Return the [X, Y] coordinate for the center point of the cell that contains the specified text.  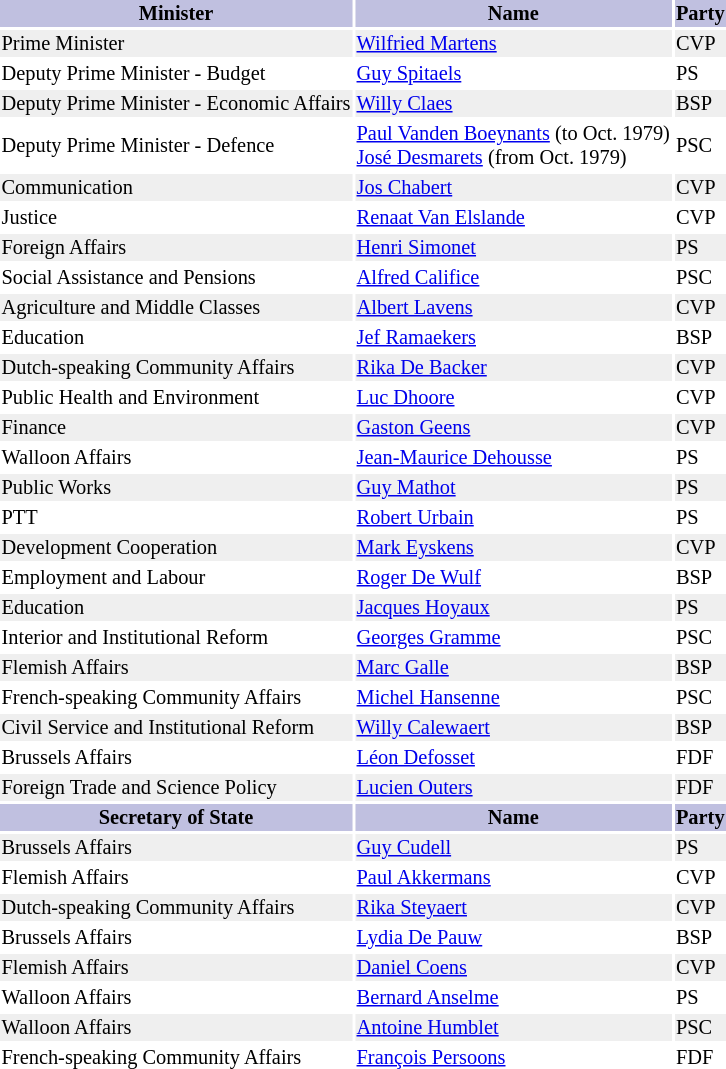
Deputy Prime Minister - Defence [176, 146]
Paul Vanden Boeynants (to Oct. 1979)José Desmarets (from Oct. 1979) [513, 146]
Paul Akkermans [513, 878]
Interior and Institutional Reform [176, 638]
Renaat Van Elslande [513, 218]
Gaston Geens [513, 428]
Public Health and Environment [176, 398]
Lucien Outers [513, 788]
Wilfried Martens [513, 44]
Willy Claes [513, 104]
Prime Minister [176, 44]
Minister [176, 14]
Agriculture and Middle Classes [176, 308]
Alfred Califice [513, 278]
Daniel Coens [513, 968]
Luc Dhoore [513, 398]
Guy Mathot [513, 488]
Lydia De Pauw [513, 938]
Mark Eyskens [513, 548]
Finance [176, 428]
Léon Defosset [513, 758]
Bernard Anselme [513, 998]
Michel Hansenne [513, 698]
Jos Chabert [513, 188]
Jean-Maurice Dehousse [513, 458]
Deputy Prime Minister - Budget [176, 74]
French-speaking Community Affairs [176, 698]
Deputy Prime Minister - Economic Affairs [176, 104]
Foreign Affairs [176, 248]
Roger De Wulf [513, 578]
Robert Urbain [513, 518]
Secretary of State [176, 818]
Rika Steyaert [513, 908]
Employment and Labour [176, 578]
Antoine Humblet [513, 1028]
Albert Lavens [513, 308]
Jef Ramaekers [513, 338]
Public Works [176, 488]
Willy Calewaert [513, 728]
PTT [176, 518]
Henri Simonet [513, 248]
Jacques Hoyaux [513, 608]
Guy Cudell [513, 848]
Marc Galle [513, 668]
Rika De Backer [513, 368]
Social Assistance and Pensions [176, 278]
Communication [176, 188]
Foreign Trade and Science Policy [176, 788]
Justice [176, 218]
Civil Service and Institutional Reform [176, 728]
Guy Spitaels [513, 74]
Georges Gramme [513, 638]
Development Cooperation [176, 548]
